Detect which cell encompasses the target text, then output its (x, y) center coordinate. 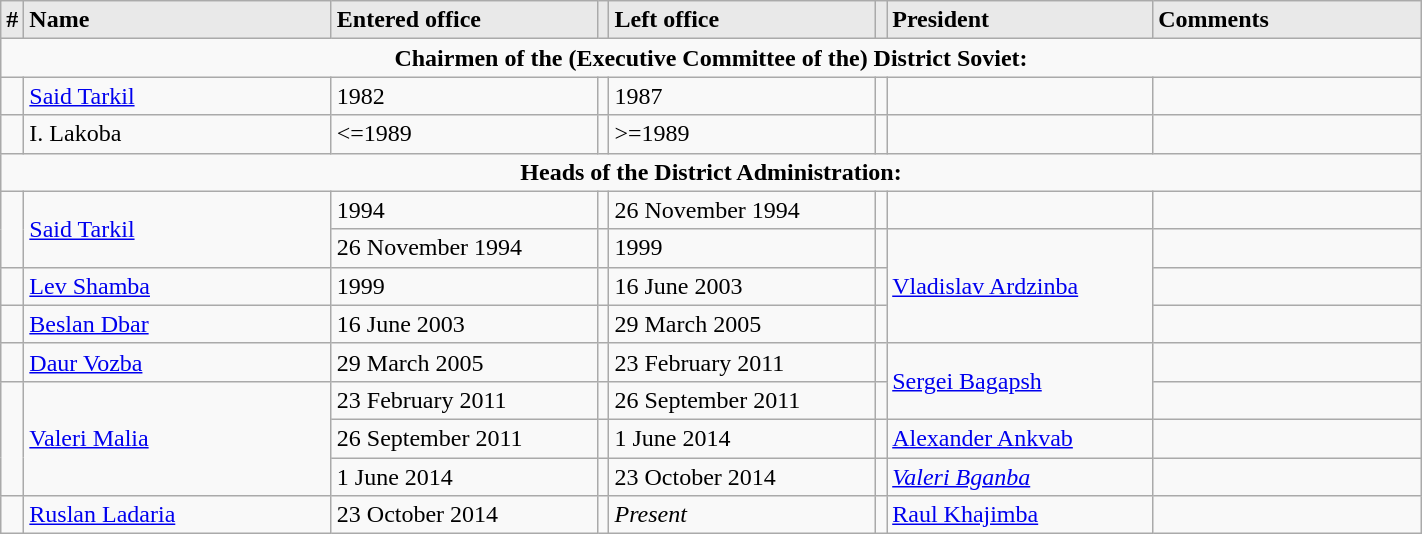
Valeri Malia (178, 438)
Valeri Bganba (1020, 477)
<=1989 (464, 134)
Daur Vozba (178, 362)
Present (742, 515)
Heads of the District Administration: (711, 172)
Beslan Dbar (178, 324)
>=1989 (742, 134)
Chairmen of the (Executive Committee of the) District Soviet: (711, 58)
# (12, 20)
Vladislav Ardzinba (1020, 286)
Sergei Bagapsh (1020, 381)
1994 (464, 210)
Comments (1288, 20)
1982 (464, 96)
Lev Shamba (178, 286)
I. Lakoba (178, 134)
Ruslan Ladaria (178, 515)
Entered office (464, 20)
Left office (742, 20)
Alexander Ankvab (1020, 438)
1987 (742, 96)
Raul Khajimba (1020, 515)
Name (178, 20)
President (1020, 20)
